Search for the cell housing the specified text and yield its [X, Y] center coordinate. 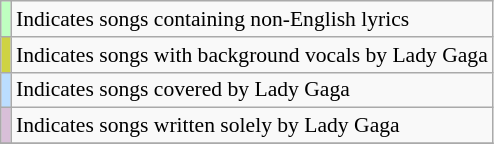
Indicates songs containing non-English lyrics [252, 19]
Indicates songs written solely by Lady Gaga [252, 126]
Indicates songs with background vocals by Lady Gaga [252, 55]
Indicates songs covered by Lady Gaga [252, 90]
